Return the [x, y] coordinate for the center point of the cell that contains the specified text.  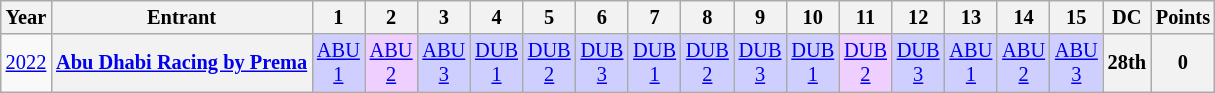
11 [866, 17]
7 [654, 17]
1 [338, 17]
DC [1127, 17]
15 [1076, 17]
5 [550, 17]
2 [392, 17]
0 [1183, 63]
10 [812, 17]
13 [972, 17]
12 [918, 17]
Entrant [182, 17]
28th [1127, 63]
9 [760, 17]
2022 [26, 63]
4 [496, 17]
Points [1183, 17]
Abu Dhabi Racing by Prema [182, 63]
14 [1024, 17]
3 [444, 17]
8 [708, 17]
6 [602, 17]
Year [26, 17]
